For the text-containing cell, return its midpoint in (X, Y) coordinate format. 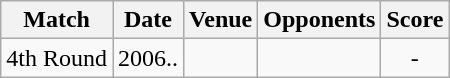
- (415, 58)
Match (57, 20)
Venue (221, 20)
Date (148, 20)
4th Round (57, 58)
Opponents (320, 20)
Score (415, 20)
2006.. (148, 58)
